Identify which cell holds the provided text, then report its [x, y] central coordinate. 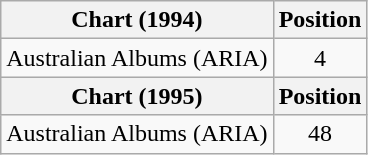
Chart (1995) [137, 96]
4 [320, 58]
Chart (1994) [137, 20]
48 [320, 134]
